Pinpoint the cell where the given text exists, returning its (X, Y) midpoint coordinate. 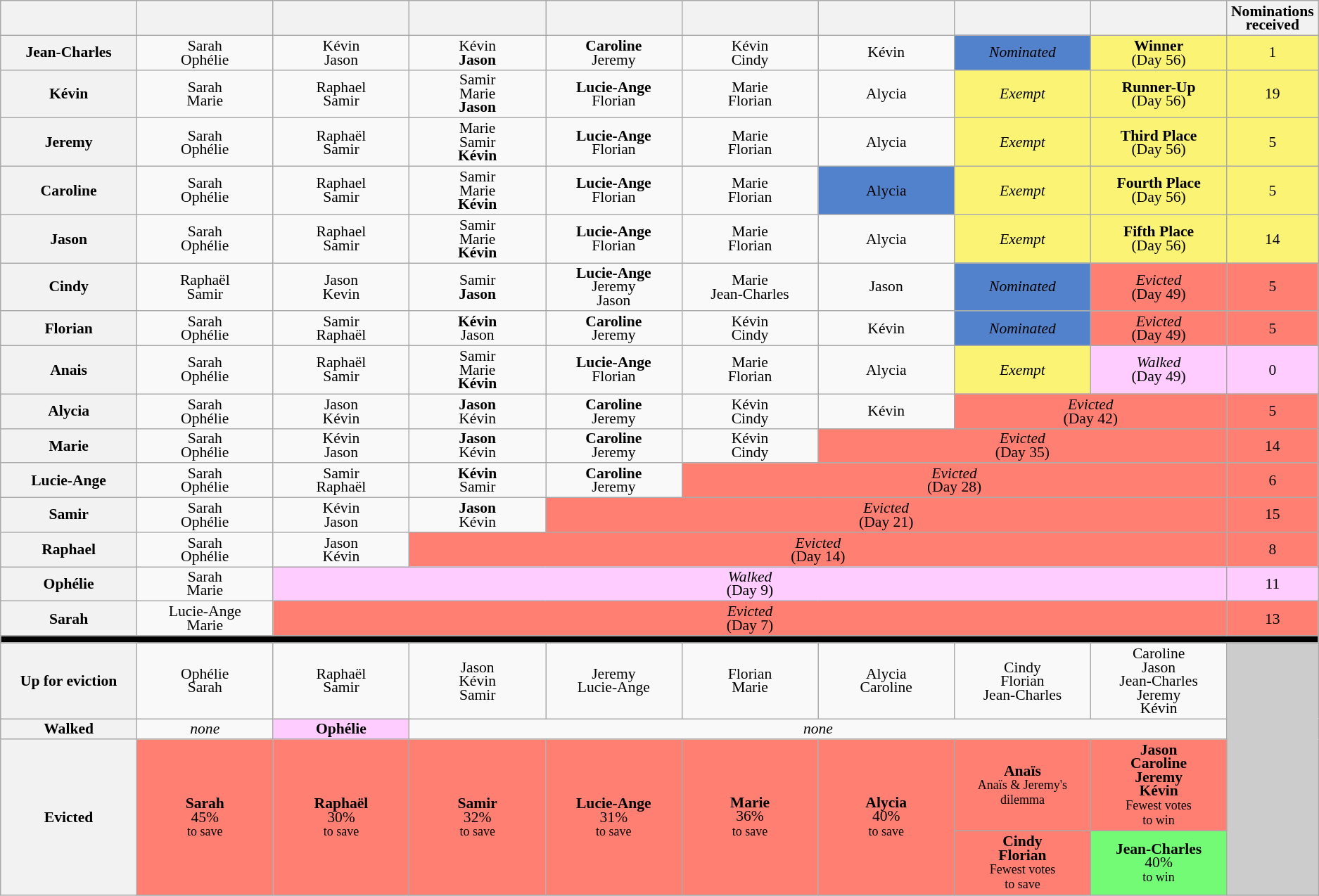
Lucie-AngeMarie (205, 619)
MarieJean-Charles (750, 287)
Lucie-Ange (69, 481)
Lucie-AngeJeremyJason (614, 287)
Winner(Day 56) (1159, 52)
Runner-Up(Day 56) (1159, 94)
Evicted(Day 7) (750, 619)
FlorianMarie (750, 681)
Evicted(Day 14) (818, 550)
Samir32%to save (478, 817)
CarolineJasonJean-CharlesJeremyKévin (1159, 681)
0 (1273, 370)
Fifth Place(Day 56) (1159, 239)
Jeremy (69, 142)
Cindy (69, 287)
Jean-Charles (69, 52)
Raphael (69, 550)
SamirMarieJason (478, 94)
Marie36%to save (750, 817)
Nominationsreceived (1273, 18)
Evicted (69, 817)
OphélieSarah (205, 681)
Evicted(Day 21) (886, 515)
Raphaël30%to save (341, 817)
Walked(Day 9) (750, 584)
6 (1273, 481)
Third Place(Day 56) (1159, 142)
Florian (69, 329)
Jean-Charles40%to win (1159, 864)
15 (1273, 515)
Walked (69, 729)
1 (1273, 52)
Evicted(Day 42) (1090, 411)
13 (1273, 619)
Up for eviction (69, 681)
JasonKevin (341, 287)
Alycia40%to save (886, 817)
JeremyLucie-Ange (614, 681)
Sarah45%to save (205, 817)
Evicted(Day 35) (1023, 446)
AnaïsAnaïs & Jeremy's dilemma (1023, 786)
CindyFlorianFewest votesto save (1023, 864)
19 (1273, 94)
Fourth Place(Day 56) (1159, 191)
Anais (69, 370)
JasonKévinSamir (478, 681)
Caroline (69, 191)
KévinSamir (478, 481)
SamirJason (478, 287)
AlyciaCaroline (886, 681)
8 (1273, 550)
Marie (69, 446)
Walked(Day 49) (1159, 370)
CindyFlorianJean-Charles (1023, 681)
Evicted(Day 28) (954, 481)
MarieSamirKévin (478, 142)
JasonCarolineJeremyKévinFewest votesto win (1159, 786)
Samir (69, 515)
Lucie-Ange31%to save (614, 817)
Sarah (69, 619)
11 (1273, 584)
